Locate the cell with the specified text and output its (X, Y) center coordinate. 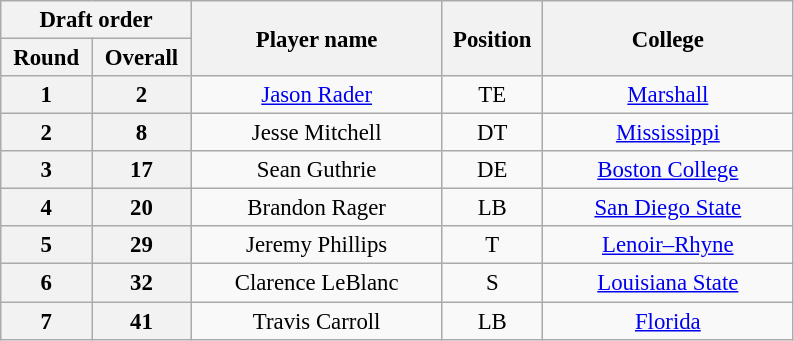
Jesse Mitchell (316, 133)
4 (46, 208)
20 (142, 208)
Clarence LeBlanc (316, 283)
Travis Carroll (316, 321)
Boston College (668, 170)
Mississippi (668, 133)
29 (142, 245)
7 (46, 321)
Player name (316, 38)
41 (142, 321)
Draft order (96, 20)
32 (142, 283)
DT (492, 133)
Position (492, 38)
College (668, 38)
T (492, 245)
Jason Rader (316, 95)
S (492, 283)
17 (142, 170)
Jeremy Phillips (316, 245)
6 (46, 283)
San Diego State (668, 208)
Round (46, 58)
Florida (668, 321)
Brandon Rager (316, 208)
8 (142, 133)
Lenoir–Rhyne (668, 245)
1 (46, 95)
TE (492, 95)
Louisiana State (668, 283)
DE (492, 170)
Sean Guthrie (316, 170)
3 (46, 170)
Marshall (668, 95)
5 (46, 245)
Overall (142, 58)
